Extract the (x, y) coordinate from the center of the cell holding the provided text.  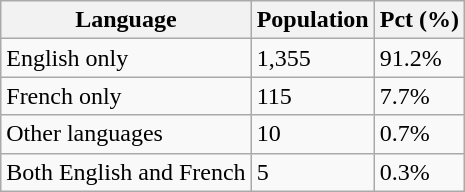
1,355 (312, 58)
0.3% (419, 172)
Language (126, 20)
7.7% (419, 96)
91.2% (419, 58)
Both English and French (126, 172)
5 (312, 172)
Other languages (126, 134)
0.7% (419, 134)
Population (312, 20)
French only (126, 96)
English only (126, 58)
Pct (%) (419, 20)
10 (312, 134)
115 (312, 96)
